Locate the cell with the specified text and output its (x, y) center coordinate. 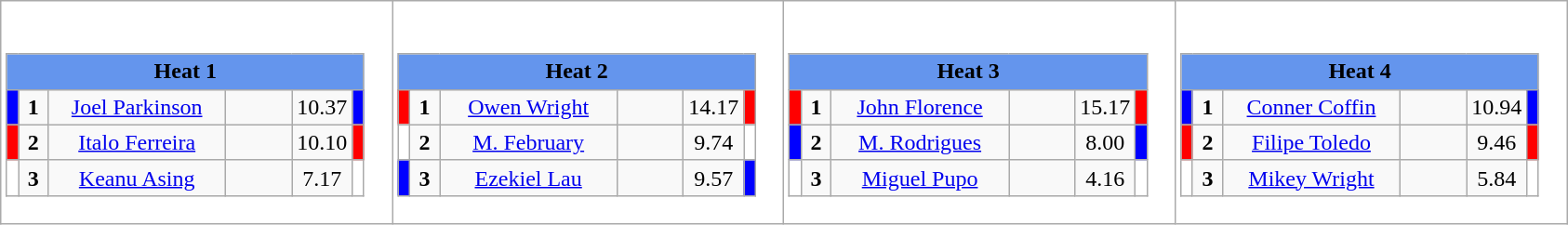
10.37 (322, 107)
9.74 (714, 142)
Heat 3 (968, 72)
Conner Coffin (1311, 107)
7.17 (322, 178)
Joel Parkinson (138, 107)
John Florence (921, 107)
Owen Wright (528, 107)
Filipe Toledo (1311, 142)
Ezekiel Lau (528, 178)
Heat 1 1 Joel Parkinson 10.37 2 Italo Ferreira 10.10 3 Keanu Asing 7.17 (197, 112)
9.57 (714, 178)
Heat 2 (577, 72)
Heat 2 1 Owen Wright 14.17 2 M. February 9.74 3 Ezekiel Lau 9.57 (588, 112)
8.00 (1105, 142)
14.17 (714, 107)
10.10 (322, 142)
9.46 (1497, 142)
Heat 1 (185, 72)
M. Rodrigues (921, 142)
10.94 (1497, 107)
Heat 3 1 John Florence 15.17 2 M. Rodrigues 8.00 3 Miguel Pupo 4.16 (980, 112)
Miguel Pupo (921, 178)
Italo Ferreira (138, 142)
Heat 4 1 Conner Coffin 10.94 2 Filipe Toledo 9.46 3 Mikey Wright 5.84 (1371, 112)
Heat 4 (1360, 72)
15.17 (1105, 107)
Keanu Asing (138, 178)
M. February (528, 142)
5.84 (1497, 178)
Mikey Wright (1311, 178)
4.16 (1105, 178)
